Detect which cell encompasses the target text, then output its [x, y] center coordinate. 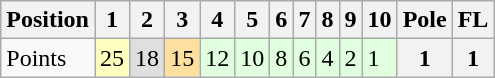
FL [473, 20]
9 [350, 20]
7 [304, 20]
5 [252, 20]
15 [182, 58]
Position [48, 20]
12 [218, 58]
Pole [424, 20]
18 [148, 58]
25 [112, 58]
3 [182, 20]
Points [48, 58]
